Identify which cell holds the provided text, then report its [x, y] central coordinate. 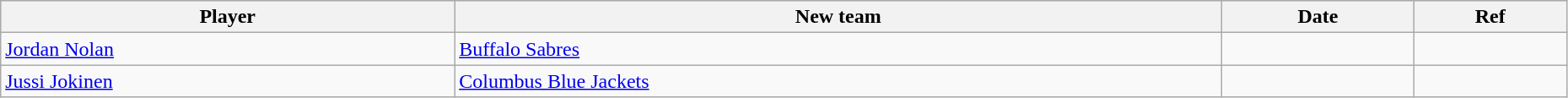
Ref [1490, 17]
Jordan Nolan [228, 49]
Buffalo Sabres [838, 49]
Player [228, 17]
Jussi Jokinen [228, 81]
Columbus Blue Jackets [838, 81]
New team [838, 17]
Date [1317, 17]
